Output the (x, y) coordinate of the center of the cell containing the given text.  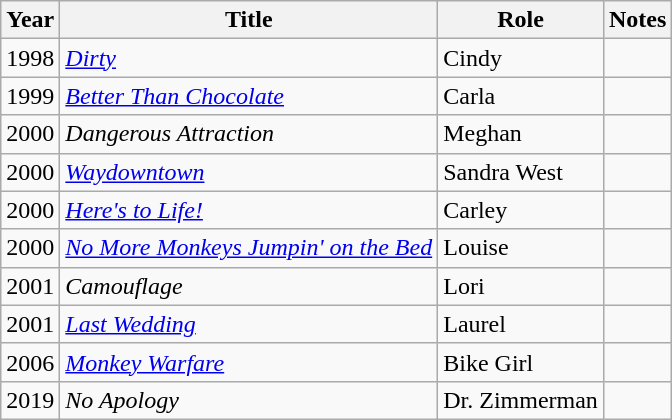
No More Monkeys Jumpin' on the Bed (249, 248)
Bike Girl (521, 362)
Dr. Zimmerman (521, 400)
Lori (521, 286)
Meghan (521, 134)
Notes (637, 20)
Title (249, 20)
2019 (30, 400)
Here's to Life! (249, 210)
Last Wedding (249, 324)
Year (30, 20)
Sandra West (521, 172)
2006 (30, 362)
Monkey Warfare (249, 362)
Cindy (521, 58)
1999 (30, 96)
Dirty (249, 58)
No Apology (249, 400)
Carla (521, 96)
Carley (521, 210)
1998 (30, 58)
Camouflage (249, 286)
Better Than Chocolate (249, 96)
Role (521, 20)
Louise (521, 248)
Dangerous Attraction (249, 134)
Waydowntown (249, 172)
Laurel (521, 324)
